Capture the cell that displays the provided text and extract its [X, Y] central coordinate. 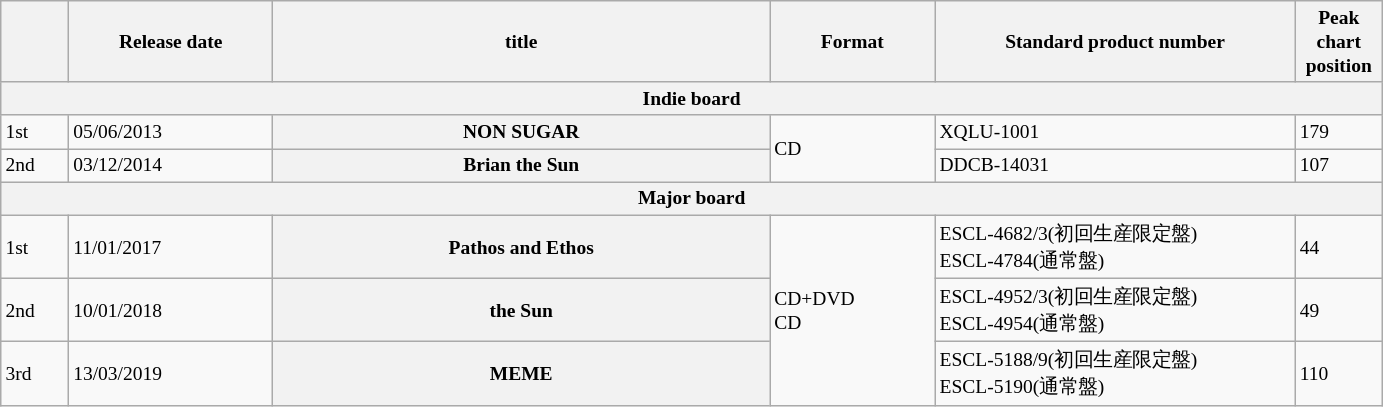
the Sun [522, 310]
CD [852, 148]
ESCL-4952/3(初回生産限定盤)ESCL-4954(通常盤) [1115, 310]
03/12/2014 [171, 166]
49 [1338, 310]
11/01/2017 [171, 246]
10/01/2018 [171, 310]
179 [1338, 132]
107 [1338, 166]
Major board [692, 198]
title [522, 42]
MEME [522, 374]
44 [1338, 246]
NON SUGAR [522, 132]
13/03/2019 [171, 374]
Indie board [692, 98]
Peak chart position [1338, 42]
Release date [171, 42]
Format [852, 42]
Standard product number [1115, 42]
05/06/2013 [171, 132]
CD+DVDCD [852, 310]
DDCB-14031 [1115, 166]
Brian the Sun [522, 166]
ESCL-4682/3(初回生産限定盤)ESCL-4784(通常盤) [1115, 246]
ESCL-5188/9(初回生産限定盤)ESCL-5190(通常盤) [1115, 374]
Pathos and Ethos [522, 246]
3rd [35, 374]
XQLU-1001 [1115, 132]
110 [1338, 374]
